Identify which cell holds the provided text, then report its (x, y) central coordinate. 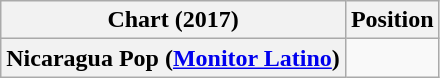
Position (392, 20)
Chart (2017) (174, 20)
Nicaragua Pop (Monitor Latino) (174, 58)
